Scan for the cell matching the given text and deliver its [X, Y] coordinate at center. 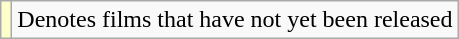
Denotes films that have not yet been released [235, 20]
